Locate the cell with the specified text and output its (x, y) center coordinate. 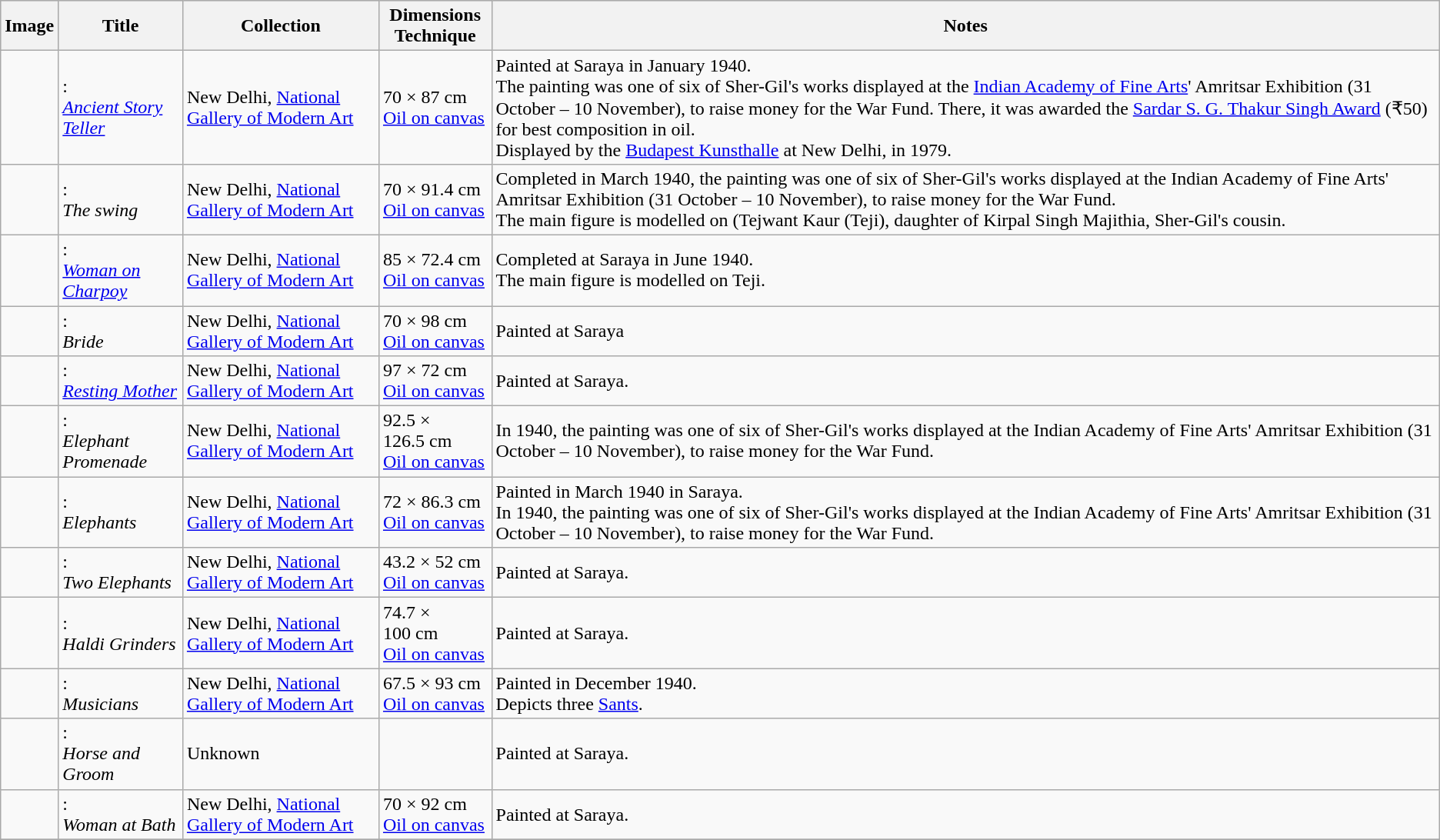
Collection (280, 26)
67.5 × 93 cmOil on canvas (435, 694)
70 × 87 cmOil on canvas (435, 108)
:Woman at Bath (121, 814)
:Bride (121, 331)
70 × 91.4 cmOil on canvas (435, 199)
72 × 86.3 cmOil on canvas (435, 512)
:Elephant Promenade (121, 442)
43.2 × 52 cmOil on canvas (435, 572)
:Two Elephants (121, 572)
74.7 × 100 cmOil on canvas (435, 633)
:Elephants (121, 512)
:The swing (121, 199)
Unknown (280, 754)
Title (121, 26)
Notes (965, 26)
Completed at Saraya in June 1940.The main figure is modelled on Teji. (965, 270)
:Ancient Story Teller (121, 108)
:Resting Mother (121, 382)
97 × 72 cmOil on canvas (435, 382)
92.5 × 126.5 cmOil on canvas (435, 442)
85 × 72.4 cmOil on canvas (435, 270)
:Musicians (121, 694)
70 × 92 cmOil on canvas (435, 814)
:Horse and Groom (121, 754)
70 × 98 cmOil on canvas (435, 331)
DimensionsTechnique (435, 26)
Painted at Saraya (965, 331)
:Woman on Charpoy (121, 270)
:Haldi Grinders (121, 633)
Painted in December 1940.Depicts three Sants. (965, 694)
Image (29, 26)
